Find where the given text appears and provide that cell's center as (x, y) coordinate. 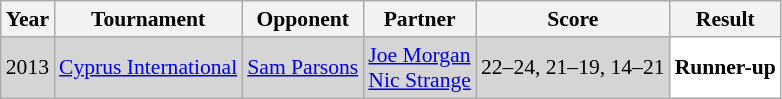
Score (573, 19)
Opponent (302, 19)
Tournament (148, 19)
2013 (28, 68)
Cyprus International (148, 68)
Joe Morgan Nic Strange (420, 68)
Runner-up (726, 68)
22–24, 21–19, 14–21 (573, 68)
Sam Parsons (302, 68)
Year (28, 19)
Partner (420, 19)
Result (726, 19)
